Search for the cell housing the specified text and yield its [X, Y] center coordinate. 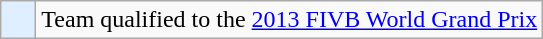
Team qualified to the 2013 FIVB World Grand Prix [290, 20]
